From the cell containing the given text, extract its center point as (X, Y) coordinate. 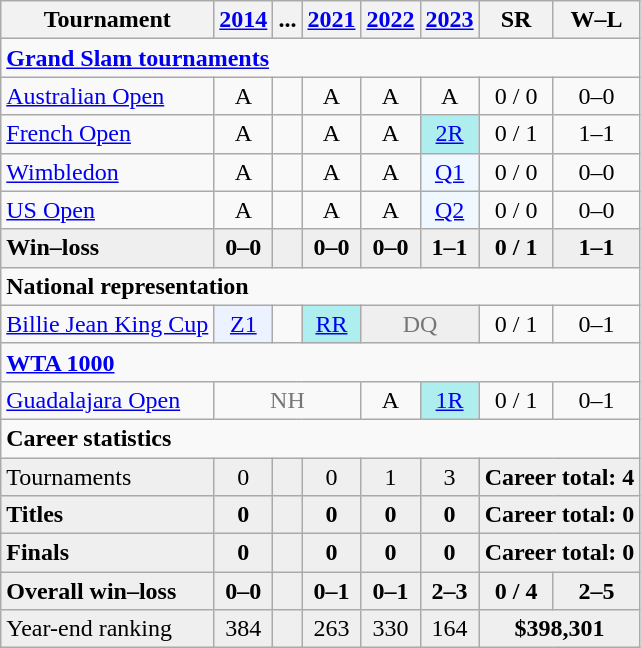
National representation (320, 286)
Australian Open (108, 96)
1 (390, 477)
... (288, 20)
384 (244, 629)
NH (288, 400)
WTA 1000 (320, 362)
RR (332, 324)
French Open (108, 134)
Q2 (450, 210)
2022 (390, 20)
2023 (450, 20)
Tournaments (108, 477)
W–L (596, 20)
DQ (420, 324)
263 (332, 629)
Z1 (244, 324)
Career total: 4 (560, 477)
Overall win–loss (108, 591)
Titles (108, 515)
SR (516, 20)
Grand Slam tournaments (320, 58)
0 / 4 (516, 591)
Tournament (108, 20)
Guadalajara Open (108, 400)
3 (450, 477)
2014 (244, 20)
Q1 (450, 172)
2–5 (596, 591)
$398,301 (560, 629)
Career statistics (320, 438)
Year-end ranking (108, 629)
Finals (108, 553)
1R (450, 400)
Billie Jean King Cup (108, 324)
2021 (332, 20)
2–3 (450, 591)
US Open (108, 210)
2R (450, 134)
164 (450, 629)
Win–loss (108, 248)
330 (390, 629)
Wimbledon (108, 172)
